Find where the given text appears and provide that cell's center as (x, y) coordinate. 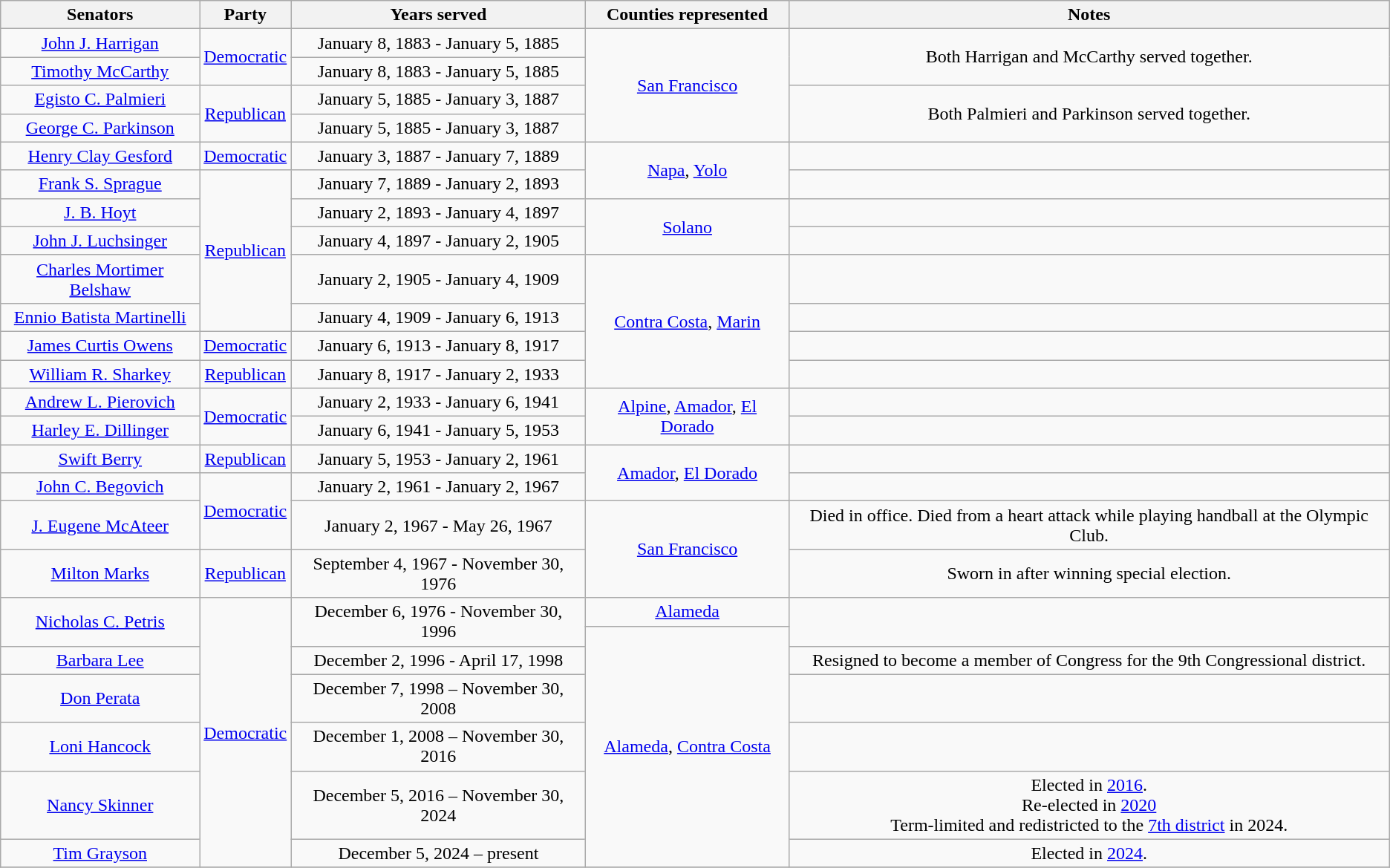
Nicholas C. Petris (100, 622)
January 8, 1917 - January 2, 1933 (438, 373)
John J. Luchsinger (100, 241)
Senators (100, 15)
September 4, 1967 - November 30, 1976 (438, 573)
January 2, 1961 - January 2, 1967 (438, 487)
Contra Costa, Marin (688, 321)
James Curtis Owens (100, 345)
Harley E. Dillinger (100, 431)
January 6, 1941 - January 5, 1953 (438, 431)
Loni Hancock (100, 747)
Party (245, 15)
Notes (1089, 15)
January 2, 1967 - May 26, 1967 (438, 526)
John J. Harrigan (100, 43)
Swift Berry (100, 459)
Both Harrigan and McCarthy served together. (1089, 57)
December 2, 1996 - April 17, 1998 (438, 660)
Sworn in after winning special election. (1089, 573)
Elected in 2024. (1089, 853)
Henry Clay Gesford (100, 156)
Timothy McCarthy (100, 71)
December 6, 1976 - November 30, 1996 (438, 622)
Counties represented (688, 15)
J. Eugene McAteer (100, 526)
January 3, 1887 - January 7, 1889 (438, 156)
Tim Grayson (100, 853)
Frank S. Sprague (100, 184)
Years served (438, 15)
December 5, 2024 – present (438, 853)
Barbara Lee (100, 660)
Solano (688, 226)
January 7, 1889 - January 2, 1893 (438, 184)
December 5, 2016 – November 30, 2024 (438, 805)
Don Perata (100, 698)
January 4, 1909 - January 6, 1913 (438, 317)
January 4, 1897 - January 2, 1905 (438, 241)
December 1, 2008 – November 30, 2016 (438, 747)
Nancy Skinner (100, 805)
Milton Marks (100, 573)
Elected in 2016.Re-elected in 2020Term-limited and redistricted to the 7th district in 2024. (1089, 805)
George C. Parkinson (100, 128)
Napa, Yolo (688, 170)
Alameda, Contra Costa (688, 747)
Alameda (688, 612)
Andrew L. Pierovich (100, 402)
January 2, 1905 - January 4, 1909 (438, 279)
Died in office. Died from a heart attack while playing handball at the Olympic Club. (1089, 526)
J. B. Hoyt (100, 212)
John C. Begovich (100, 487)
January 2, 1933 - January 6, 1941 (438, 402)
January 2, 1893 - January 4, 1897 (438, 212)
Resigned to become a member of Congress for the 9th Congressional district. (1089, 660)
January 5, 1953 - January 2, 1961 (438, 459)
Amador, El Dorado (688, 473)
Alpine, Amador, El Dorado (688, 417)
December 7, 1998 – November 30, 2008 (438, 698)
William R. Sharkey (100, 373)
January 6, 1913 - January 8, 1917 (438, 345)
Charles Mortimer Belshaw (100, 279)
Ennio Batista Martinelli (100, 317)
Egisto C. Palmieri (100, 99)
Both Palmieri and Parkinson served together. (1089, 114)
